From the cell containing the given text, extract its center point as [x, y] coordinate. 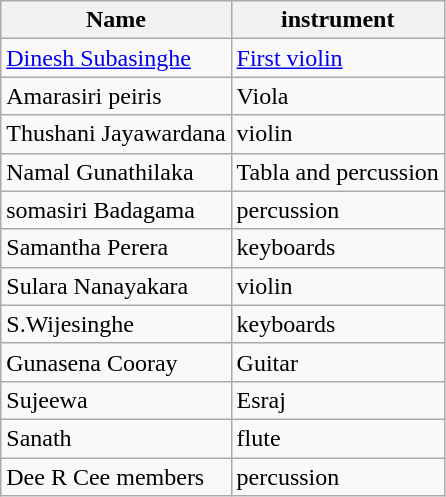
Sanath [116, 438]
Amarasiri peiris [116, 96]
flute [338, 438]
somasiri Badagama [116, 210]
Sulara Nanayakara [116, 286]
instrument [338, 20]
Dee R Cee members [116, 477]
Esraj [338, 400]
First violin [338, 58]
Samantha Perera [116, 248]
Gunasena Cooray [116, 362]
Thushani Jayawardana [116, 134]
Namal Gunathilaka [116, 172]
S.Wijesinghe [116, 324]
Tabla and percussion [338, 172]
Dinesh Subasinghe [116, 58]
Guitar [338, 362]
Viola [338, 96]
Name [116, 20]
Sujeewa [116, 400]
